Return the (X, Y) coordinate for the center point of the cell that contains the specified text.  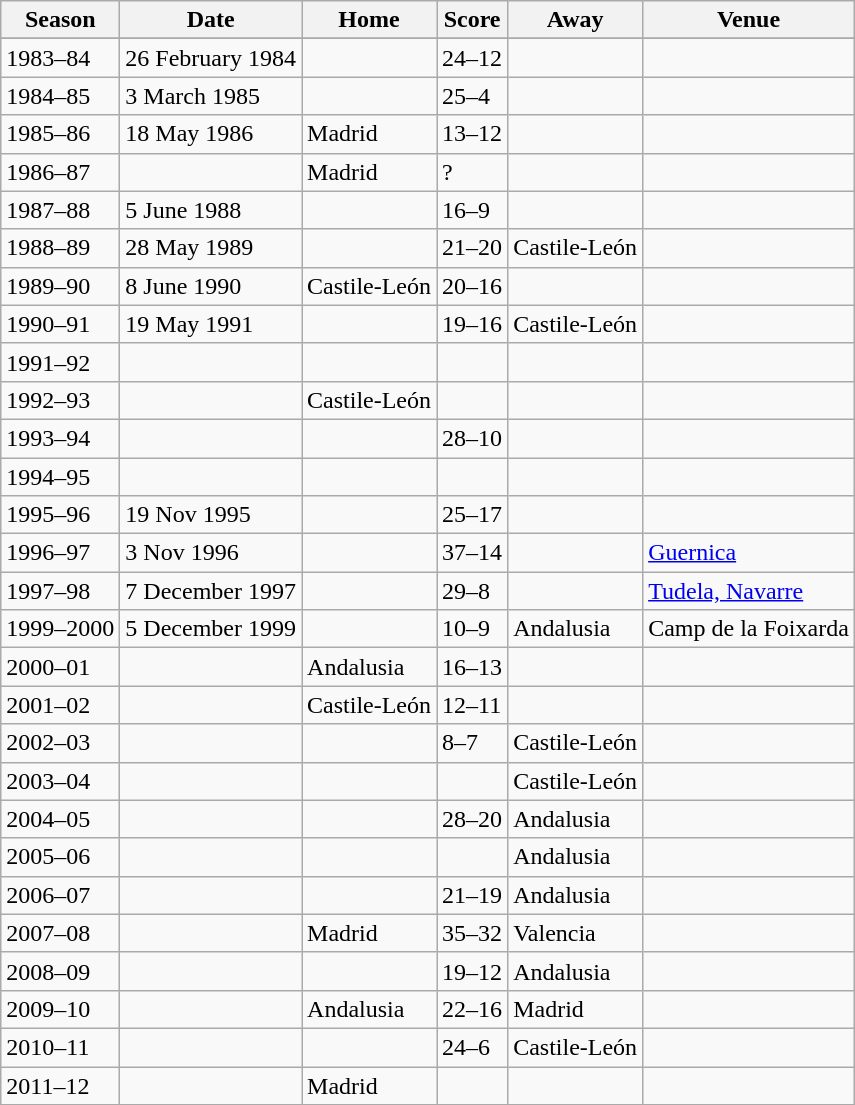
1997–98 (60, 591)
Tudela, Navarre (749, 591)
Score (472, 20)
2007–08 (60, 933)
1994–95 (60, 477)
2010–11 (60, 1047)
Venue (749, 20)
2001–02 (60, 705)
? (472, 172)
Season (60, 20)
2005–06 (60, 857)
1983–84 (60, 58)
Away (576, 20)
2011–12 (60, 1085)
18 May 1986 (211, 134)
13–12 (472, 134)
3 March 1985 (211, 96)
7 December 1997 (211, 591)
Home (370, 20)
22–16 (472, 1009)
37–14 (472, 553)
25–4 (472, 96)
28–20 (472, 819)
19 May 1991 (211, 324)
1991–92 (60, 362)
8–7 (472, 743)
Valencia (576, 933)
Camp de la Foixarda (749, 629)
1996–97 (60, 553)
1984–85 (60, 96)
2004–05 (60, 819)
5 June 1988 (211, 210)
2009–10 (60, 1009)
2002–03 (60, 743)
12–11 (472, 705)
20–16 (472, 286)
21–19 (472, 895)
2000–01 (60, 667)
28–10 (472, 438)
1993–94 (60, 438)
24–12 (472, 58)
26 February 1984 (211, 58)
1990–91 (60, 324)
2008–09 (60, 971)
24–6 (472, 1047)
10–9 (472, 629)
2003–04 (60, 781)
5 December 1999 (211, 629)
19 Nov 1995 (211, 515)
16–13 (472, 667)
1985–86 (60, 134)
1988–89 (60, 248)
16–9 (472, 210)
1995–96 (60, 515)
1987–88 (60, 210)
1992–93 (60, 400)
35–32 (472, 933)
29–8 (472, 591)
3 Nov 1996 (211, 553)
25–17 (472, 515)
8 June 1990 (211, 286)
2006–07 (60, 895)
1986–87 (60, 172)
19–16 (472, 324)
19–12 (472, 971)
Guernica (749, 553)
1989–90 (60, 286)
21–20 (472, 248)
28 May 1989 (211, 248)
1999–2000 (60, 629)
Date (211, 20)
